Provide the [X, Y] coordinate of the cell's center where the given text is located.  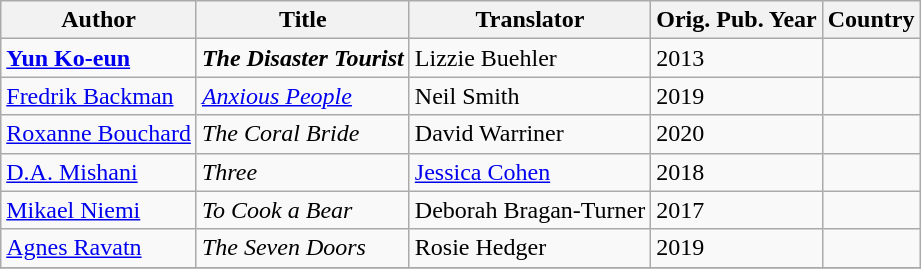
Neil Smith [530, 96]
Author [99, 20]
The Coral Bride [302, 134]
Deborah Bragan-Turner [530, 210]
Title [302, 20]
Mikael Niemi [99, 210]
Three [302, 172]
To Cook a Bear [302, 210]
D.A. Mishani [99, 172]
Fredrik Backman [99, 96]
Anxious People [302, 96]
The Seven Doors [302, 248]
2020 [736, 134]
Orig. Pub. Year [736, 20]
David Warriner [530, 134]
Translator [530, 20]
Roxanne Bouchard [99, 134]
Agnes Ravatn [99, 248]
2013 [736, 58]
Rosie Hedger [530, 248]
Jessica Cohen [530, 172]
2017 [736, 210]
Yun Ko-eun [99, 58]
The Disaster Tourist [302, 58]
Lizzie Buehler [530, 58]
2018 [736, 172]
Country [871, 20]
